Provide the (x, y) coordinate of the cell's center where the given text is located.  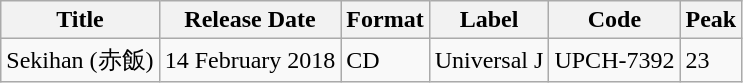
Universal J (489, 60)
Peak (711, 20)
Release Date (250, 20)
Code (614, 20)
CD (385, 60)
23 (711, 60)
Format (385, 20)
UPCH-7392 (614, 60)
Sekihan (赤飯) (80, 60)
Title (80, 20)
Label (489, 20)
14 February 2018 (250, 60)
